Search for the cell housing the specified text and yield its [x, y] center coordinate. 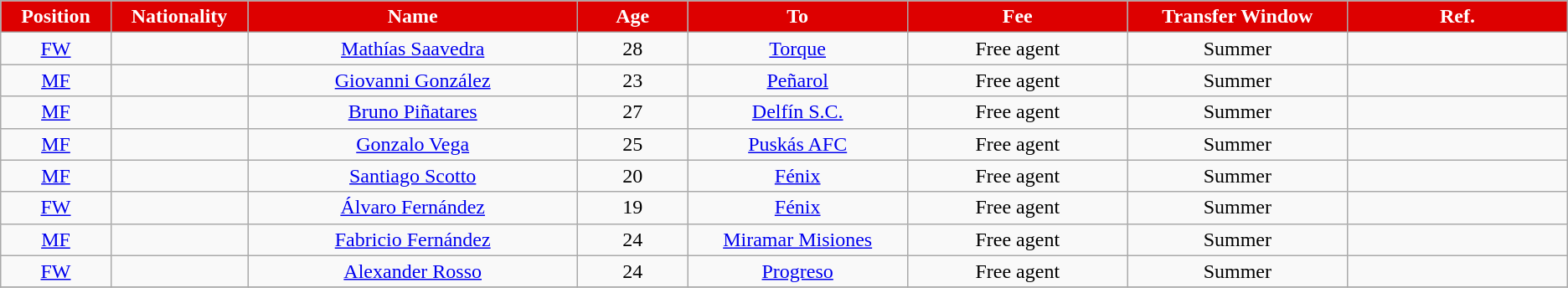
Gonzalo Vega [413, 144]
Mathías Saavedra [413, 49]
Name [413, 17]
28 [633, 49]
Fee [1017, 17]
Position [56, 17]
19 [633, 208]
27 [633, 112]
Giovanni González [413, 80]
Ref. [1457, 17]
Transfer Window [1238, 17]
Bruno Piñatares [413, 112]
23 [633, 80]
Puskás AFC [797, 144]
Delfín S.C. [797, 112]
Age [633, 17]
Progreso [797, 271]
Fabricio Fernández [413, 239]
Miramar Misiones [797, 239]
20 [633, 176]
Álvaro Fernández [413, 208]
25 [633, 144]
Alexander Rosso [413, 271]
Santiago Scotto [413, 176]
Torque [797, 49]
Peñarol [797, 80]
Nationality [179, 17]
To [797, 17]
